Detect which cell encompasses the target text, then output its (x, y) center coordinate. 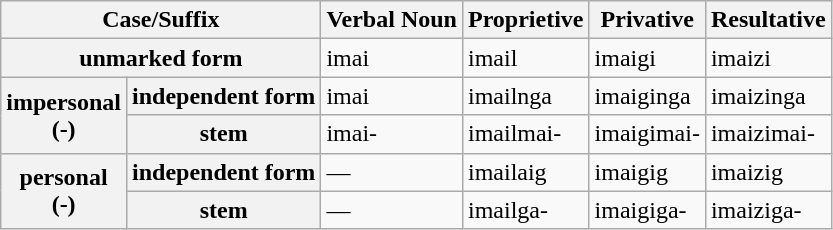
imaizimai- (768, 134)
imaizig (768, 172)
imaizi (768, 58)
imaigimai- (647, 134)
imaigig (647, 172)
imaigiga- (647, 210)
personal(-) (64, 191)
imailga- (526, 210)
Proprietive (526, 20)
impersonal(-) (64, 115)
imailnga (526, 96)
Verbal Noun (392, 20)
imailaig (526, 172)
Privative (647, 20)
unmarked form (161, 58)
imailmai- (526, 134)
imail (526, 58)
imaiginga (647, 96)
imaiziga- (768, 210)
Resultative (768, 20)
imai- (392, 134)
imaigi (647, 58)
Case/Suffix (161, 20)
imaizinga (768, 96)
